Detect which cell encompasses the target text, then output its [x, y] center coordinate. 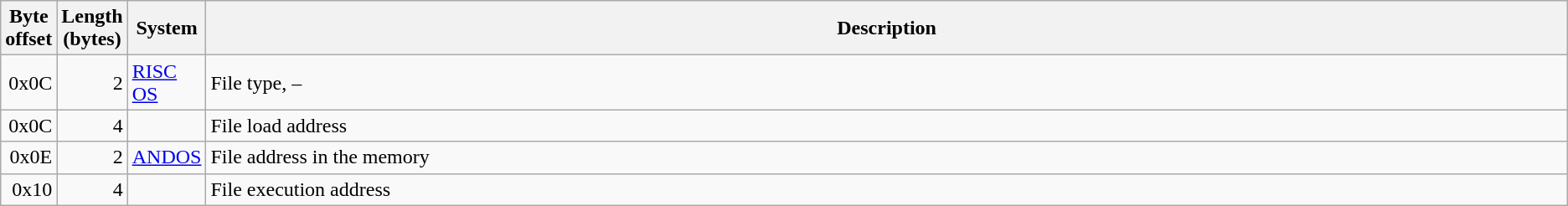
RISC OS [167, 82]
File load address [886, 126]
0x0E [28, 157]
File execution address [886, 189]
System [167, 28]
Length (bytes) [92, 28]
File address in the memory [886, 157]
Description [886, 28]
0x10 [28, 189]
ANDOS [167, 157]
File type, – [886, 82]
Byte offset [28, 28]
